For the text-containing cell, return its midpoint in (x, y) coordinate format. 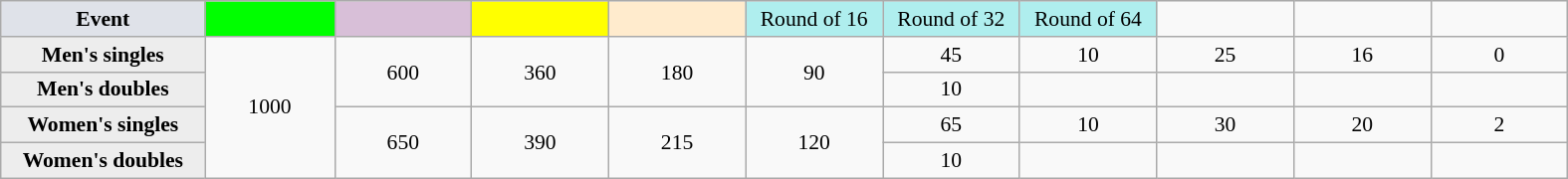
1000 (270, 107)
180 (677, 72)
30 (1226, 125)
Round of 16 (814, 19)
Women's singles (104, 125)
Round of 32 (951, 19)
65 (951, 125)
Men's doubles (104, 89)
25 (1226, 55)
90 (814, 72)
16 (1362, 55)
650 (403, 143)
215 (677, 143)
Event (104, 19)
120 (814, 143)
20 (1362, 125)
360 (541, 72)
390 (541, 143)
Men's singles (104, 55)
45 (951, 55)
Round of 64 (1088, 19)
0 (1499, 55)
2 (1499, 125)
600 (403, 72)
Women's doubles (104, 161)
